Detect which cell encompasses the target text, then output its (x, y) center coordinate. 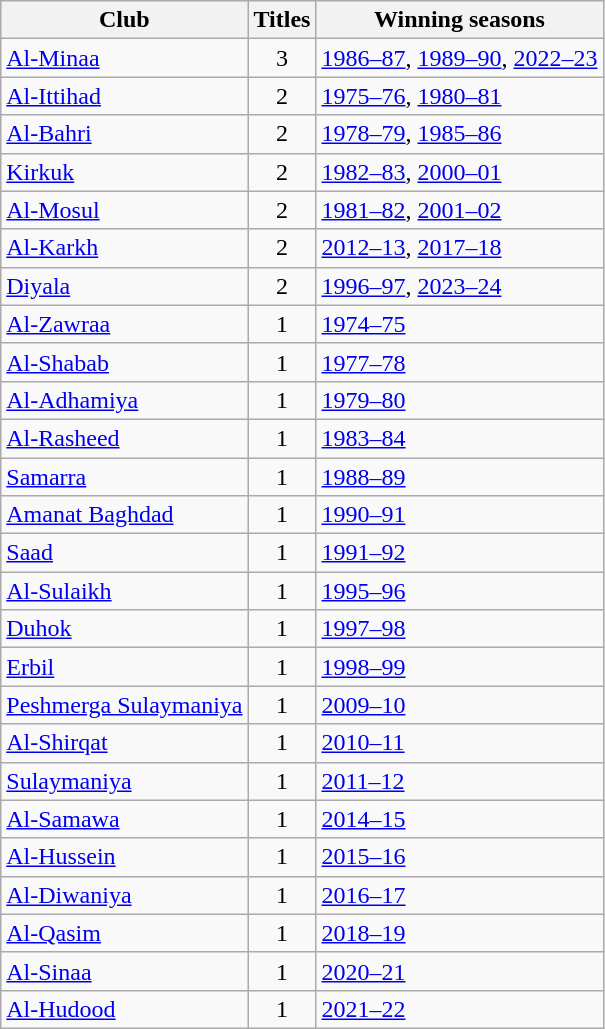
Samarra (124, 477)
Titles (282, 20)
2021–22 (460, 1009)
Club (124, 20)
Sulaymaniya (124, 781)
Duhok (124, 629)
1974–75 (460, 324)
3 (282, 58)
1979–80 (460, 400)
1997–98 (460, 629)
Kirkuk (124, 172)
2014–15 (460, 819)
2016–17 (460, 895)
Al-Zawraa (124, 324)
Saad (124, 553)
Al-Hussein (124, 857)
Al-Hudood (124, 1009)
Al-Mosul (124, 210)
Al-Ittihad (124, 96)
Al-Adhamiya (124, 400)
Winning seasons (460, 20)
1991–92 (460, 553)
Amanat Baghdad (124, 515)
1983–84 (460, 438)
Diyala (124, 286)
Al-Diwaniya (124, 895)
2010–11 (460, 743)
Al-Karkh (124, 248)
Al-Shirqat (124, 743)
Al-Sinaa (124, 971)
Al-Rasheed (124, 438)
1975–76, 1980–81 (460, 96)
2009–10 (460, 705)
2018–19 (460, 933)
1977–78 (460, 362)
1982–83, 2000–01 (460, 172)
Al-Bahri (124, 134)
Al-Sulaikh (124, 591)
1990–91 (460, 515)
2015–16 (460, 857)
Al-Shabab (124, 362)
Al-Minaa (124, 58)
1988–89 (460, 477)
1986–87, 1989–90, 2022–23 (460, 58)
2012–13, 2017–18 (460, 248)
1996–97, 2023–24 (460, 286)
Al-Qasim (124, 933)
1998–99 (460, 667)
2020–21 (460, 971)
2011–12 (460, 781)
1995–96 (460, 591)
Al-Samawa (124, 819)
Erbil (124, 667)
1981–82, 2001–02 (460, 210)
1978–79, 1985–86 (460, 134)
Peshmerga Sulaymaniya (124, 705)
